Search for the cell housing the specified text and yield its [x, y] center coordinate. 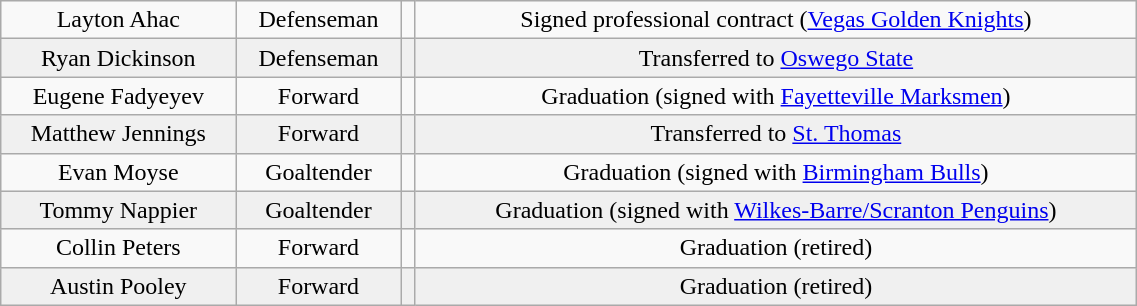
Graduation (signed with Fayetteville Marksmen) [776, 96]
Layton Ahac [118, 20]
Austin Pooley [118, 286]
Graduation (signed with Birmingham Bulls) [776, 172]
Ryan Dickinson [118, 58]
Tommy Nappier [118, 210]
Collin Peters [118, 248]
Transferred to Oswego State [776, 58]
Matthew Jennings [118, 134]
Eugene Fadyeyev [118, 96]
Graduation (signed with Wilkes-Barre/Scranton Penguins) [776, 210]
Signed professional contract (Vegas Golden Knights) [776, 20]
Evan Moyse [118, 172]
Transferred to St. Thomas [776, 134]
